Return (X, Y) of the center of cell containing provided text 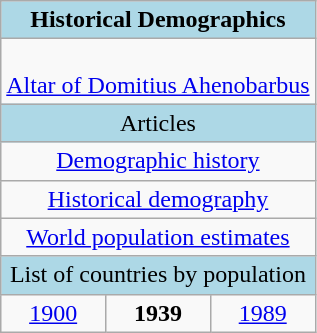
Articles (158, 123)
Demographic history (158, 161)
1939 (158, 313)
Historical Demographics (158, 20)
World population estimates (158, 237)
Altar of Domitius Ahenobarbus (158, 72)
1989 (262, 313)
List of countries by population (158, 275)
Historical demography (158, 199)
1900 (54, 313)
